Locate the cell with the specified text and output its (x, y) center coordinate. 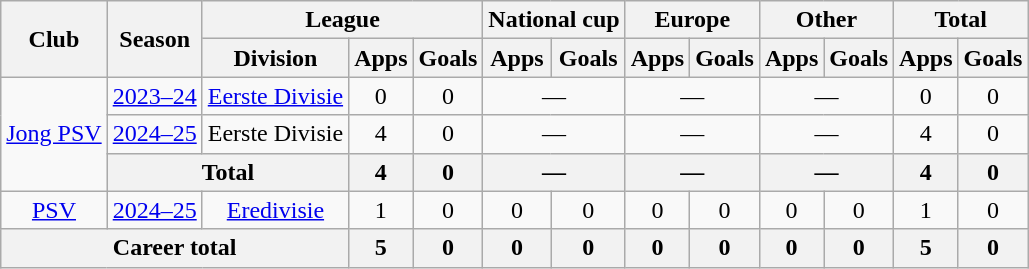
Jong PSV (54, 134)
Division (275, 58)
Eredivisie (275, 210)
PSV (54, 210)
Other (826, 20)
Europe (692, 20)
2023–24 (154, 96)
League (342, 20)
Season (154, 39)
National cup (554, 20)
Career total (175, 248)
Club (54, 39)
